Find where the given text appears and provide that cell's center as (X, Y) coordinate. 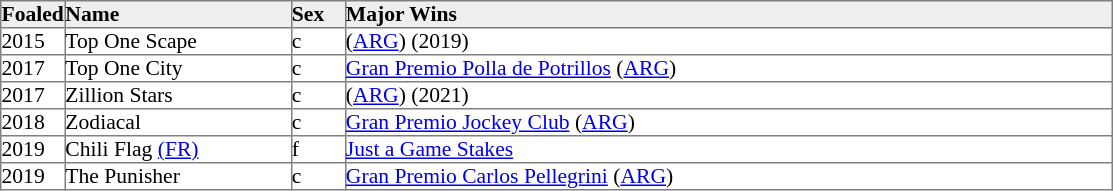
(ARG) (2019) (728, 42)
Foaled (33, 14)
Chili Flag (FR) (178, 150)
Name (178, 14)
Gran Premio Jockey Club (ARG) (728, 122)
Major Wins (728, 14)
(ARG) (2021) (728, 96)
f (318, 150)
The Punisher (178, 176)
Top One City (178, 68)
2015 (33, 42)
Zillion Stars (178, 96)
Top One Scape (178, 42)
Gran Premio Carlos Pellegrini (ARG) (728, 176)
Gran Premio Polla de Potrillos (ARG) (728, 68)
Zodiacal (178, 122)
Sex (318, 14)
2018 (33, 122)
Just a Game Stakes (728, 150)
